From the cell containing the given text, extract its center point as (X, Y) coordinate. 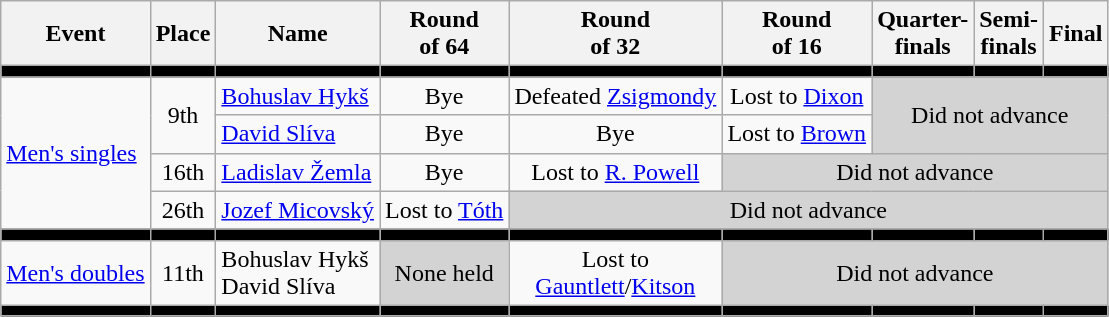
26th (183, 210)
Semi-finals (1009, 34)
Men's singles (76, 153)
Name (298, 34)
Lost to R. Powell (616, 172)
9th (183, 115)
Lost to Brown (797, 134)
Final (1075, 34)
None held (444, 272)
Round of 64 (444, 34)
Men's doubles (76, 272)
Lost to Dixon (797, 96)
Bohuslav Hykš (298, 96)
Jozef Micovský (298, 210)
Event (76, 34)
Place (183, 34)
Round of 32 (616, 34)
Lost to Tóth (444, 210)
Ladislav Žemla (298, 172)
Defeated Zsigmondy (616, 96)
David Slíva (298, 134)
Round of 16 (797, 34)
Quarter-finals (923, 34)
16th (183, 172)
Lost to Gauntlett/Kitson (616, 272)
11th (183, 272)
Bohuslav Hykš David Slíva (298, 272)
